Detect which cell encompasses the target text, then output its (x, y) center coordinate. 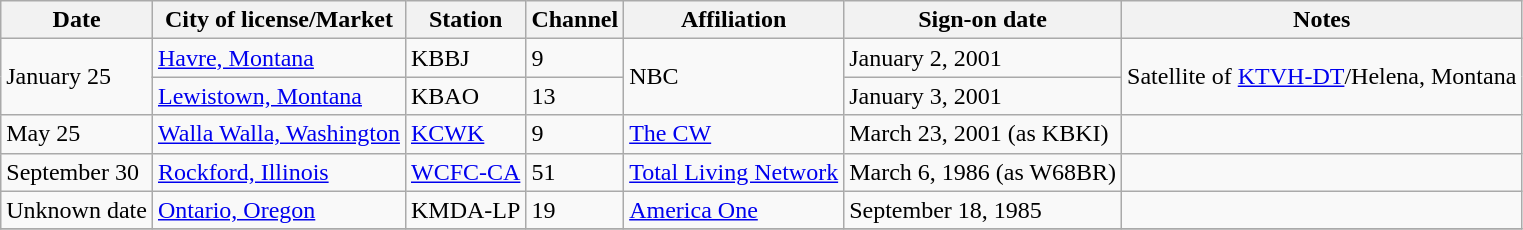
May 25 (77, 134)
Unknown date (77, 210)
January 3, 2001 (983, 96)
Total Living Network (734, 172)
March 23, 2001 (as KBKI) (983, 134)
19 (575, 210)
KMDA-LP (465, 210)
KBBJ (465, 58)
Date (77, 20)
Station (465, 20)
Rockford, Illinois (278, 172)
Ontario, Oregon (278, 210)
Notes (1322, 20)
City of license/Market (278, 20)
The CW (734, 134)
Affiliation (734, 20)
13 (575, 96)
KCWK (465, 134)
January 25 (77, 77)
Havre, Montana (278, 58)
September 30 (77, 172)
America One (734, 210)
Lewistown, Montana (278, 96)
KBAO (465, 96)
March 6, 1986 (as W68BR) (983, 172)
NBC (734, 77)
51 (575, 172)
January 2, 2001 (983, 58)
WCFC-CA (465, 172)
Sign-on date (983, 20)
Channel (575, 20)
September 18, 1985 (983, 210)
Walla Walla, Washington (278, 134)
Satellite of KTVH-DT/Helena, Montana (1322, 77)
